Return (x, y) of the center of cell containing provided text 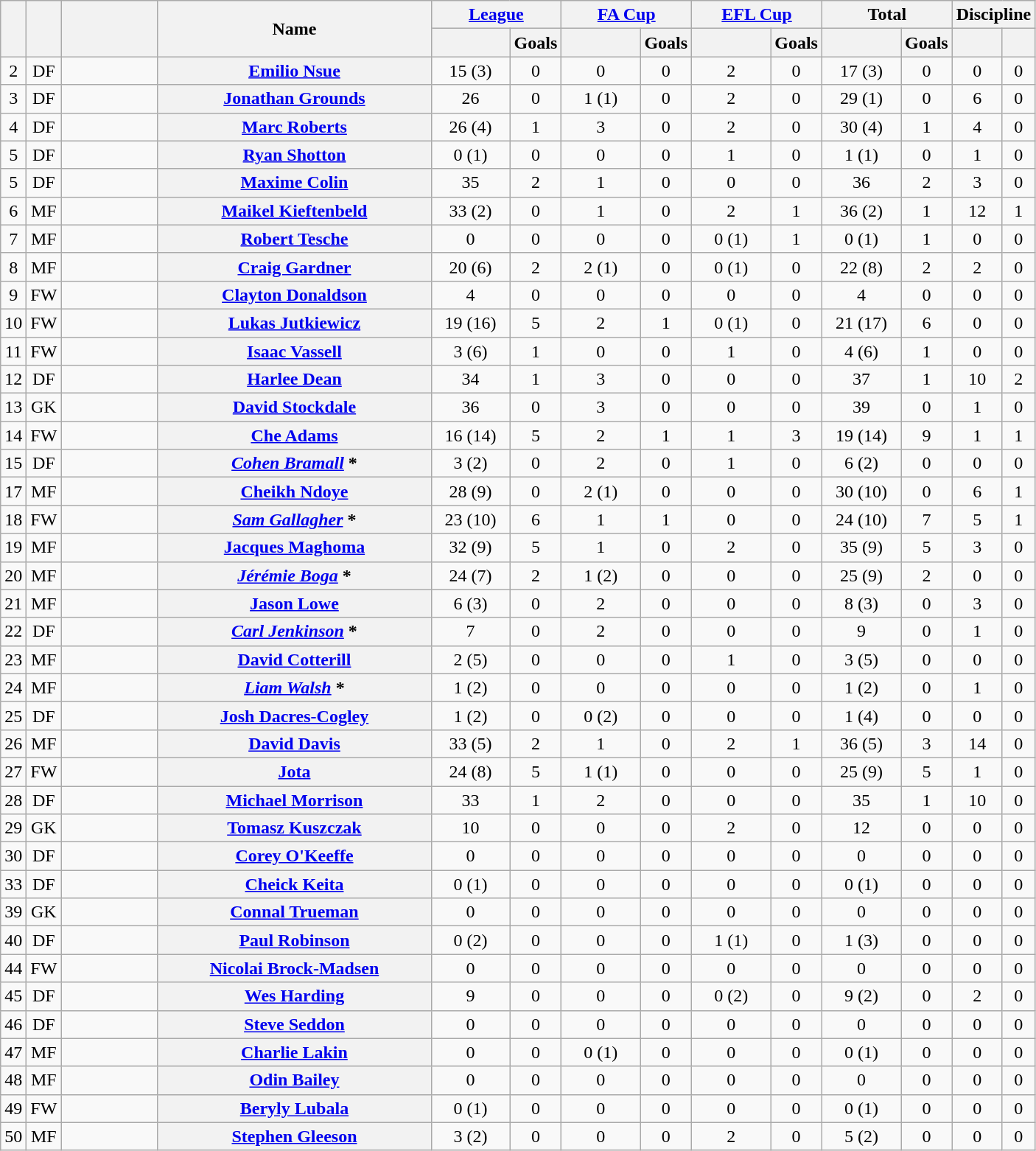
League (497, 15)
3 (5) (861, 660)
6 (2) (861, 463)
Name (295, 29)
24 (7) (470, 575)
FA Cup (626, 15)
26 (4) (470, 127)
Lukas Jutkiewicz (295, 323)
21 (17) (861, 323)
1 (3) (861, 940)
5 (2) (861, 1136)
Craig Gardner (295, 267)
Total (887, 15)
29 (1) (861, 99)
8 (3) (861, 604)
30 (10) (861, 491)
Harlee Dean (295, 379)
9 (2) (861, 996)
Jérémie Boga * (295, 575)
Cheikh Ndoye (295, 491)
1 (4) (861, 716)
19 (14) (861, 435)
49 (13, 1108)
David Cotterill (295, 660)
Connal Trueman (295, 912)
23 (13, 660)
33 (5) (470, 744)
Jason Lowe (295, 604)
Maikel Kieftenbeld (295, 211)
Cheick Keita (295, 884)
30 (4) (861, 127)
Corey O'Keeffe (295, 856)
18 (13, 519)
Stephen Gleeson (295, 1136)
Beryly Lubala (295, 1108)
19 (13, 547)
Isaac Vassell (295, 351)
13 (13, 407)
22 (8) (861, 267)
48 (13, 1080)
Carl Jenkinson * (295, 632)
Discipline (993, 15)
Ryan Shotton (295, 155)
Michael Morrison (295, 800)
Che Adams (295, 435)
19 (16) (470, 323)
50 (13, 1136)
28 (13, 800)
36 (2) (861, 211)
37 (861, 379)
22 (13, 632)
40 (13, 940)
47 (13, 1052)
24 (13, 688)
Jota (295, 772)
27 (13, 772)
Tomasz Kuszczak (295, 828)
24 (8) (470, 772)
25 (13, 716)
24 (10) (861, 519)
45 (13, 996)
Wes Harding (295, 996)
Sam Gallagher * (295, 519)
Paul Robinson (295, 940)
Marc Roberts (295, 127)
Josh Dacres-Cogley (295, 716)
6 (3) (470, 604)
Liam Walsh * (295, 688)
Odin Bailey (295, 1080)
Jonathan Grounds (295, 99)
34 (470, 379)
2 (5) (470, 660)
30 (13, 856)
16 (14) (470, 435)
4 (6) (861, 351)
Emilio Nsue (295, 71)
8 (13, 267)
Robert Tesche (295, 239)
Clayton Donaldson (295, 295)
Cohen Bramall * (295, 463)
3 (6) (470, 351)
44 (13, 968)
11 (13, 351)
20 (13, 575)
20 (6) (470, 267)
35 (9) (861, 547)
21 (13, 604)
17 (13, 491)
David Davis (295, 744)
Steve Seddon (295, 1024)
28 (9) (470, 491)
33 (2) (470, 211)
Maxime Colin (295, 183)
36 (5) (861, 744)
32 (9) (470, 547)
EFL Cup (757, 15)
David Stockdale (295, 407)
46 (13, 1024)
15 (13, 463)
Jacques Maghoma (295, 547)
23 (10) (470, 519)
15 (3) (470, 71)
Charlie Lakin (295, 1052)
29 (13, 828)
17 (3) (861, 71)
Nicolai Brock-Madsen (295, 968)
